Locate the cell with the specified text and output its [X, Y] center coordinate. 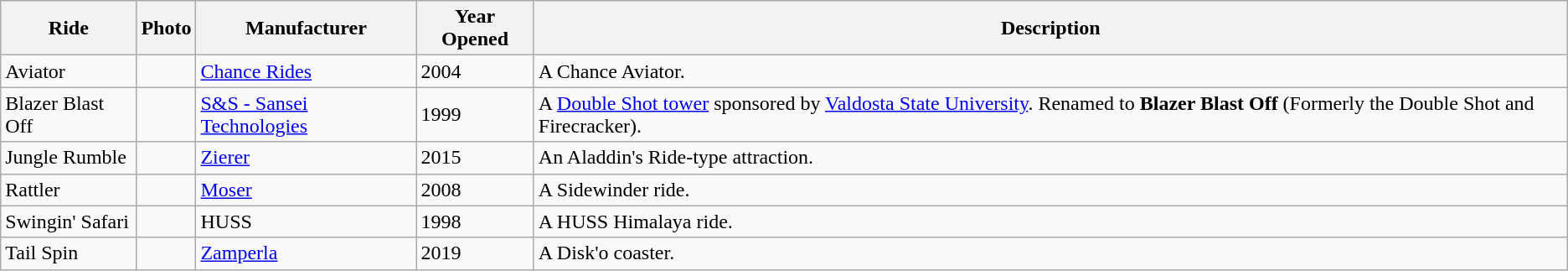
Swingin' Safari [69, 221]
Description [1050, 29]
Manufacturer [307, 29]
A Sidewinder ride. [1050, 190]
Moser [307, 190]
1998 [475, 221]
A Disk'o coaster. [1050, 253]
Photo [166, 29]
Zamperla [307, 253]
Tail Spin [69, 253]
Chance Rides [307, 71]
A Chance Aviator. [1050, 71]
Year Opened [475, 29]
A HUSS Himalaya ride. [1050, 221]
2004 [475, 71]
2008 [475, 190]
Rattler [69, 190]
Zierer [307, 158]
Blazer Blast Off [69, 114]
An Aladdin's Ride-type attraction. [1050, 158]
Jungle Rumble [69, 158]
2019 [475, 253]
2015 [475, 158]
HUSS [307, 221]
1999 [475, 114]
S&S - Sansei Technologies [307, 114]
A Double Shot tower sponsored by Valdosta State University. Renamed to Blazer Blast Off (Formerly the Double Shot and Firecracker). [1050, 114]
Aviator [69, 71]
Ride [69, 29]
